Return [X, Y] of the center of cell containing provided text 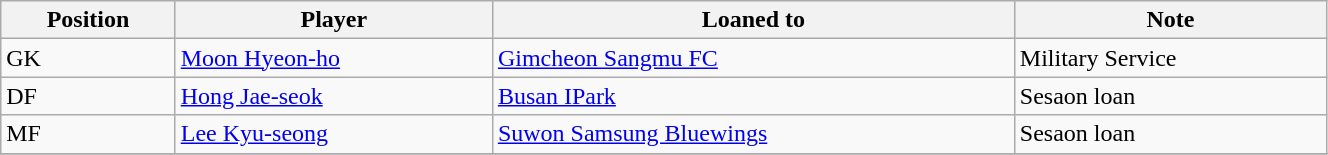
Busan IPark [753, 96]
MF [88, 134]
DF [88, 96]
Military Service [1170, 58]
Position [88, 20]
Moon Hyeon-ho [334, 58]
Lee Kyu-seong [334, 134]
Hong Jae-seok [334, 96]
Note [1170, 20]
GK [88, 58]
Suwon Samsung Bluewings [753, 134]
Gimcheon Sangmu FC [753, 58]
Loaned to [753, 20]
Player [334, 20]
